Locate the cell with the specified text and output its [X, Y] center coordinate. 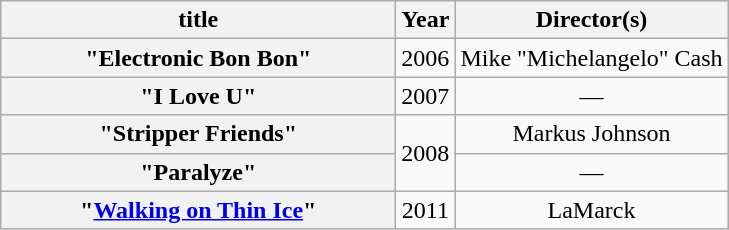
2011 [426, 210]
"Stripper Friends" [198, 134]
"Walking on Thin Ice" [198, 210]
title [198, 20]
2006 [426, 58]
2007 [426, 96]
LaMarck [592, 210]
"Electronic Bon Bon" [198, 58]
"Paralyze" [198, 172]
Year [426, 20]
Markus Johnson [592, 134]
"I Love U" [198, 96]
Mike "Michelangelo" Cash [592, 58]
Director(s) [592, 20]
2008 [426, 153]
